For the text-containing cell, return its midpoint in [x, y] coordinate format. 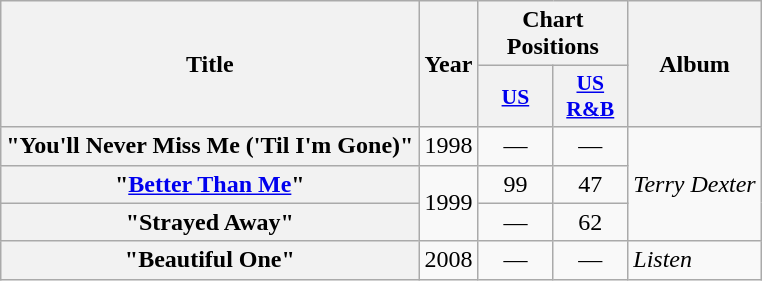
1999 [448, 203]
Chart Positions [553, 34]
"Beautiful One" [210, 260]
1998 [448, 146]
"You'll Never Miss Me ('Til I'm Gone)" [210, 146]
99 [516, 184]
"Better Than Me" [210, 184]
62 [590, 222]
US [516, 96]
Year [448, 64]
"Strayed Away" [210, 222]
Listen [695, 260]
Album [695, 64]
2008 [448, 260]
US R&B [590, 96]
Terry Dexter [695, 184]
47 [590, 184]
Title [210, 64]
